Return (x, y) of the center of cell containing provided text 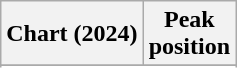
Peakposition (189, 34)
Chart (2024) (72, 34)
